Return (X, Y) of the center of cell containing provided text 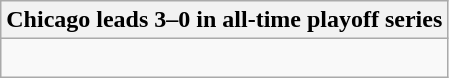
Chicago leads 3–0 in all-time playoff series (224, 20)
